Pinpoint the cell where the given text exists, returning its (x, y) midpoint coordinate. 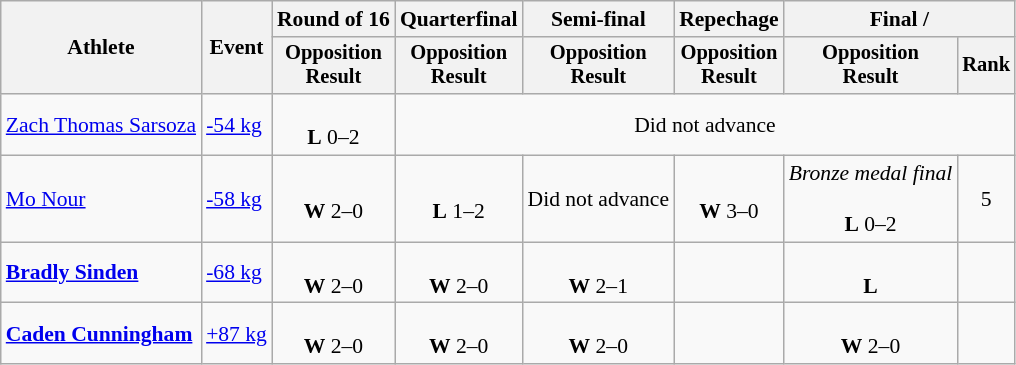
W 3–0 (729, 200)
Rank (986, 66)
Caden Cunningham (101, 334)
Round of 16 (334, 19)
Mo Nour (101, 200)
-54 kg (236, 124)
Final / (900, 19)
-58 kg (236, 200)
Athlete (101, 48)
Event (236, 48)
Zach Thomas Sarsoza (101, 124)
Semi-final (598, 19)
Repechage (729, 19)
L 0–2 (334, 124)
Bronze medal finalL 0–2 (871, 200)
L (871, 272)
W 2–1 (598, 272)
+87 kg (236, 334)
5 (986, 200)
-68 kg (236, 272)
L 1–2 (459, 200)
Bradly Sinden (101, 272)
Quarterfinal (459, 19)
